Extract the (X, Y) coordinate from the center of the cell holding the provided text.  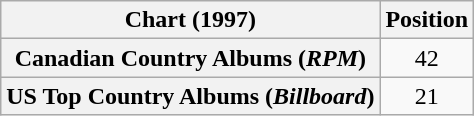
Chart (1997) (190, 20)
42 (427, 58)
Canadian Country Albums (RPM) (190, 58)
21 (427, 96)
US Top Country Albums (Billboard) (190, 96)
Position (427, 20)
